Return the [x, y] coordinate for the center point of the cell that contains the specified text.  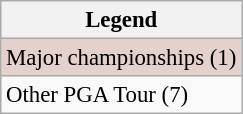
Legend [122, 20]
Other PGA Tour (7) [122, 95]
Major championships (1) [122, 58]
